From the cell containing the given text, extract its center point as [X, Y] coordinate. 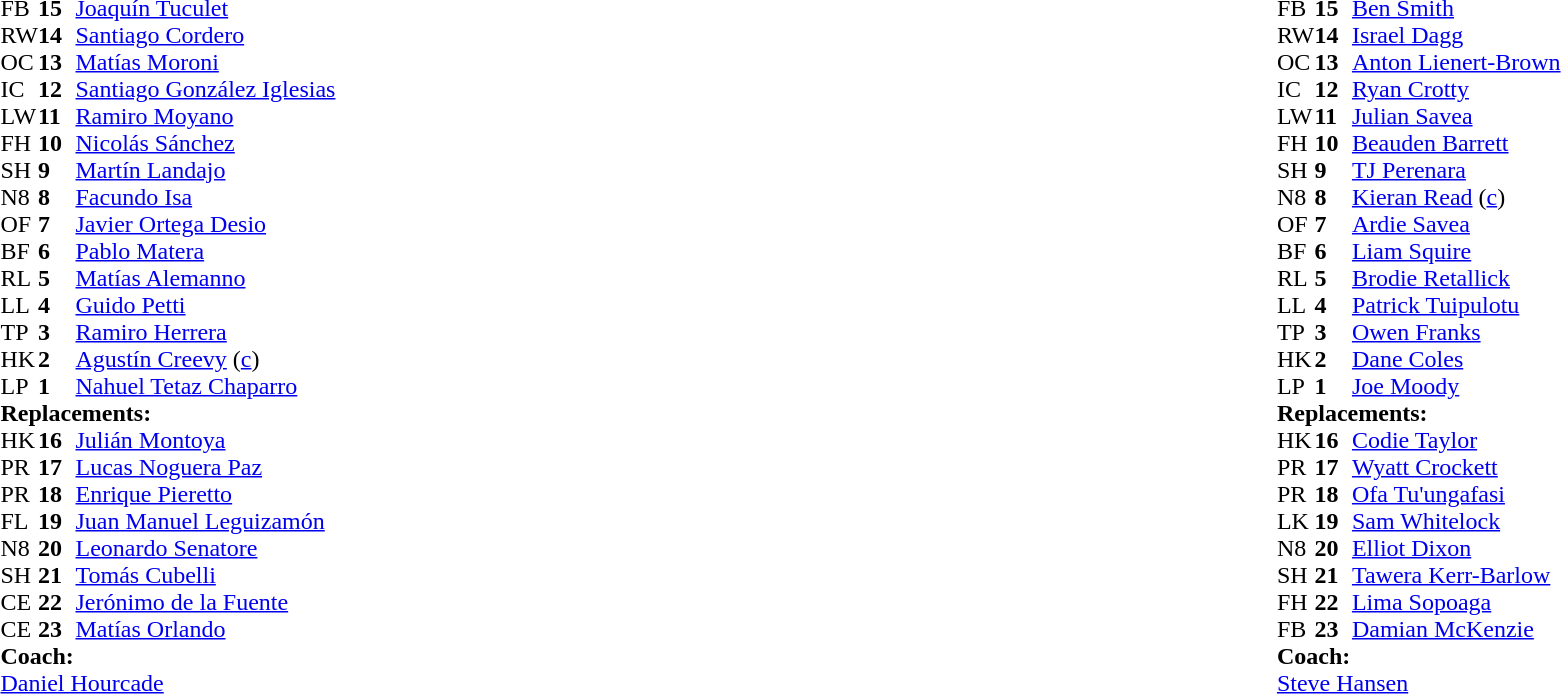
Codie Taylor [1456, 440]
Martín Landajo [206, 170]
Julián Montoya [206, 440]
Lima Sopoaga [1456, 602]
Tawera Kerr-Barlow [1456, 576]
Nicolás Sánchez [206, 144]
FL [19, 522]
Jerónimo de la Fuente [206, 602]
Agustín Creevy (c) [206, 360]
LK [1296, 522]
Juan Manuel Leguizamón [206, 522]
Kieran Read (c) [1456, 198]
Julian Savea [1456, 116]
Lucas Noguera Paz [206, 468]
FB [1296, 630]
Ramiro Moyano [206, 116]
Javier Ortega Desio [206, 224]
Santiago González Iglesias [206, 90]
Pablo Matera [206, 252]
Facundo Isa [206, 198]
Damian McKenzie [1456, 630]
Dane Coles [1456, 360]
Joe Moody [1456, 386]
Matías Orlando [206, 630]
Guido Petti [206, 306]
Santiago Cordero [206, 36]
Tomás Cubelli [206, 576]
Ryan Crotty [1456, 90]
Owen Franks [1456, 332]
Liam Squire [1456, 252]
Ramiro Herrera [206, 332]
Elliot Dixon [1456, 548]
Matías Alemanno [206, 278]
Sam Whitelock [1456, 522]
Anton Lienert-Brown [1456, 62]
Enrique Pieretto [206, 494]
Beauden Barrett [1456, 144]
Nahuel Tetaz Chaparro [206, 386]
Wyatt Crockett [1456, 468]
Brodie Retallick [1456, 278]
Matías Moroni [206, 62]
Patrick Tuipulotu [1456, 306]
Israel Dagg [1456, 36]
Ofa Tu'ungafasi [1456, 494]
Leonardo Senatore [206, 548]
Ardie Savea [1456, 224]
TJ Perenara [1456, 170]
